Return the [x, y] coordinate for the center point of the cell that contains the specified text.  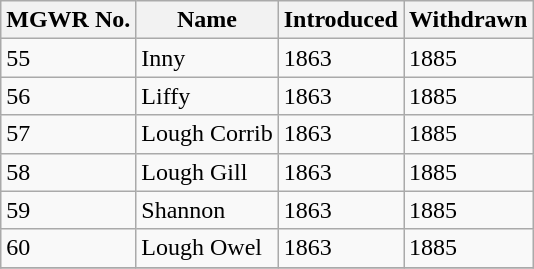
Lough Corrib [207, 134]
Lough Owel [207, 248]
Lough Gill [207, 172]
Shannon [207, 210]
Liffy [207, 96]
59 [68, 210]
56 [68, 96]
55 [68, 58]
Introduced [340, 20]
Inny [207, 58]
58 [68, 172]
MGWR No. [68, 20]
Withdrawn [468, 20]
57 [68, 134]
60 [68, 248]
Name [207, 20]
